Return the (x, y) coordinate for the center point of the cell that contains the specified text.  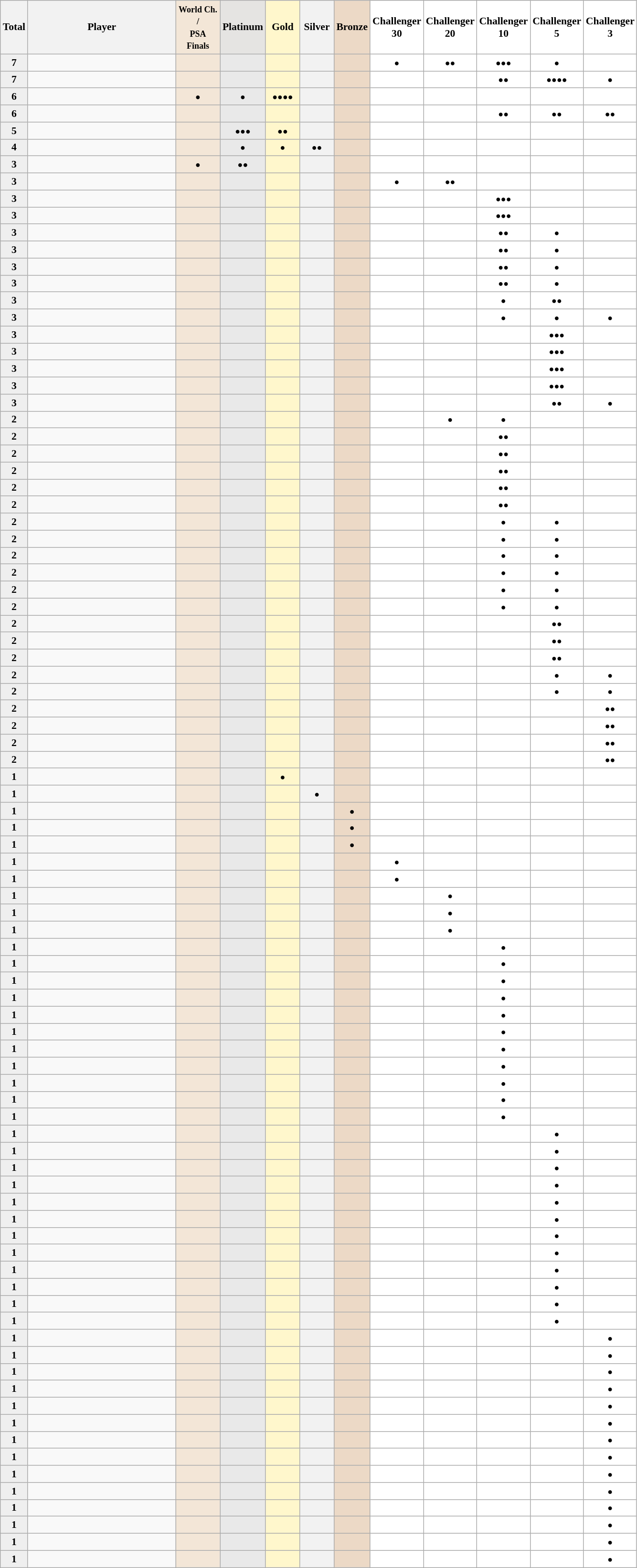
Challenger 3 (610, 27)
Challenger 30 (397, 27)
Player (102, 27)
Challenger 10 (503, 27)
Platinum (243, 27)
Challenger 20 (450, 27)
Bronze (352, 27)
5 (14, 131)
Total (14, 27)
4 (14, 147)
World Ch. /PSA Finals (198, 27)
Gold (283, 27)
Silver (317, 27)
Challenger 5 (557, 27)
